Extract the [X, Y] coordinate from the center of the cell holding the provided text.  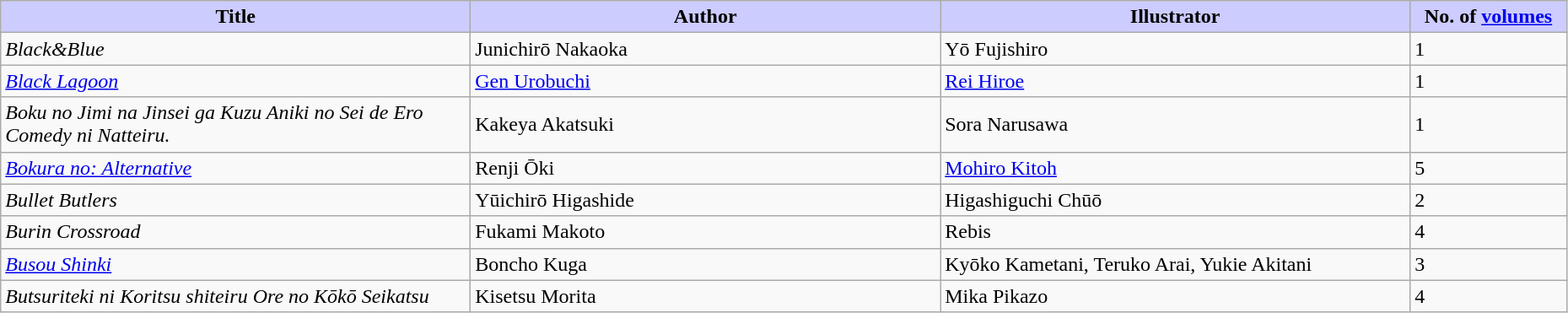
Fukami Makoto [705, 232]
Sora Narusawa [1176, 125]
Mika Pikazo [1176, 296]
Black&Blue [236, 49]
Bullet Butlers [236, 200]
Title [236, 17]
No. of volumes [1489, 17]
Kisetsu Morita [705, 296]
Mohiro Kitoh [1176, 168]
5 [1489, 168]
Higashiguchi Chūō [1176, 200]
2 [1489, 200]
3 [1489, 264]
Boncho Kuga [705, 264]
Renji Ōki [705, 168]
Yō Fujishiro [1176, 49]
Junichirō Nakaoka [705, 49]
Kakeya Akatsuki [705, 125]
Boku no Jimi na Jinsei ga Kuzu Aniki no Sei de Ero Comedy ni Natteiru. [236, 125]
Butsuriteki ni Koritsu shiteiru Ore no Kōkō Seikatsu [236, 296]
Rebis [1176, 232]
Gen Urobuchi [705, 81]
Bokura no: Alternative [236, 168]
Kyōko Kametani, Teruko Arai, Yukie Akitani [1176, 264]
Black Lagoon [236, 81]
Author [705, 17]
Rei Hiroe [1176, 81]
Burin Crossroad [236, 232]
Yūichirō Higashide [705, 200]
Busou Shinki [236, 264]
Illustrator [1176, 17]
